Detect which cell encompasses the target text, then output its (x, y) center coordinate. 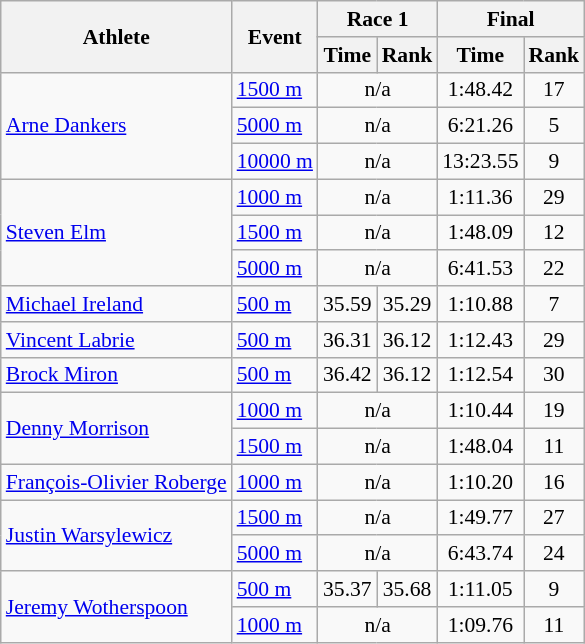
Arne Dankers (116, 126)
1:11.05 (480, 589)
François-Olivier Roberge (116, 482)
5 (554, 126)
6:41.53 (480, 269)
Michael Ireland (116, 304)
6:43.74 (480, 554)
17 (554, 90)
1:10.44 (480, 411)
Final (510, 19)
1:11.36 (480, 197)
1:10.88 (480, 304)
Race 1 (378, 19)
Vincent Labrie (116, 340)
12 (554, 233)
1:09.76 (480, 625)
Jeremy Wotherspoon (116, 606)
Denny Morrison (116, 428)
Steven Elm (116, 232)
24 (554, 554)
6:21.26 (480, 126)
35.68 (408, 589)
13:23.55 (480, 162)
Event (275, 36)
Brock Miron (116, 375)
Athlete (116, 36)
16 (554, 482)
Justin Warsylewicz (116, 536)
36.31 (348, 340)
35.59 (348, 304)
1:10.20 (480, 482)
1:12.54 (480, 375)
22 (554, 269)
35.29 (408, 304)
1:48.04 (480, 447)
10000 m (275, 162)
1:48.42 (480, 90)
1:49.77 (480, 518)
19 (554, 411)
36.42 (348, 375)
30 (554, 375)
1:48.09 (480, 233)
1:12.43 (480, 340)
27 (554, 518)
7 (554, 304)
35.37 (348, 589)
